Provide the [X, Y] coordinate of the cell's center where the given text is located.  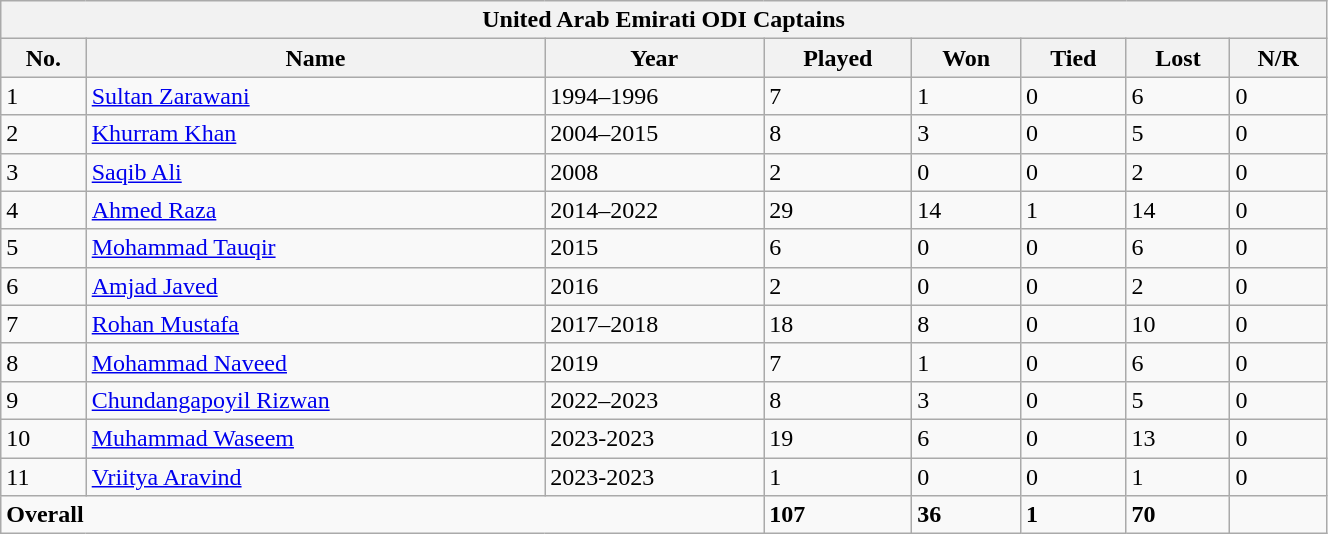
2014–2022 [654, 210]
Played [838, 58]
Chundangapoyil Rizwan [315, 400]
13 [1178, 438]
N/R [1278, 58]
Mohammad Tauqir [315, 248]
2015 [654, 248]
Name [315, 58]
Amjad Javed [315, 286]
No. [44, 58]
29 [838, 210]
2004–2015 [654, 134]
9 [44, 400]
United Arab Emirati ODI Captains [664, 20]
2017–2018 [654, 324]
Year [654, 58]
Sultan Zarawani [315, 96]
Ahmed Raza [315, 210]
Overall [382, 515]
Vriitya Aravind [315, 477]
Khurram Khan [315, 134]
19 [838, 438]
Saqib Ali [315, 172]
4 [44, 210]
Mohammad Naveed [315, 362]
Lost [1178, 58]
2016 [654, 286]
1994–1996 [654, 96]
107 [838, 515]
Rohan Mustafa [315, 324]
18 [838, 324]
Tied [1074, 58]
36 [966, 515]
2008 [654, 172]
2019 [654, 362]
Muhammad Waseem [315, 438]
Won [966, 58]
2022–2023 [654, 400]
70 [1178, 515]
11 [44, 477]
